Find where the given text appears and provide that cell's center as [x, y] coordinate. 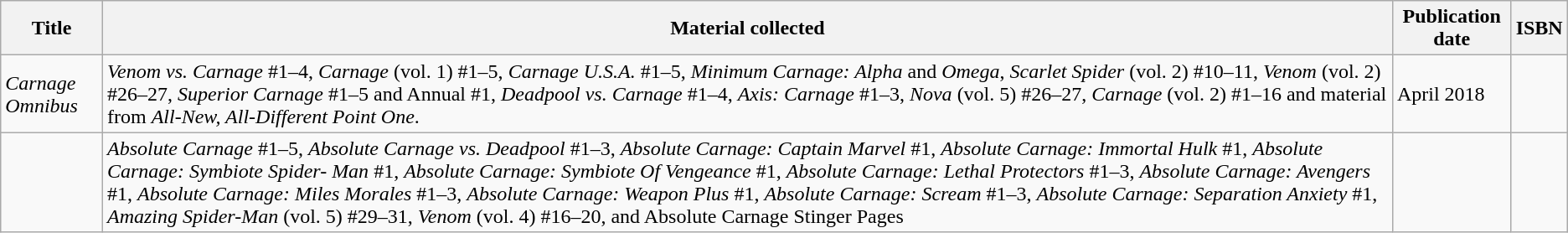
Publication date [1452, 28]
ISBN [1540, 28]
Carnage Omnibus [52, 94]
Material collected [747, 28]
April 2018 [1452, 94]
Title [52, 28]
